From the cell containing the given text, extract its center point as [x, y] coordinate. 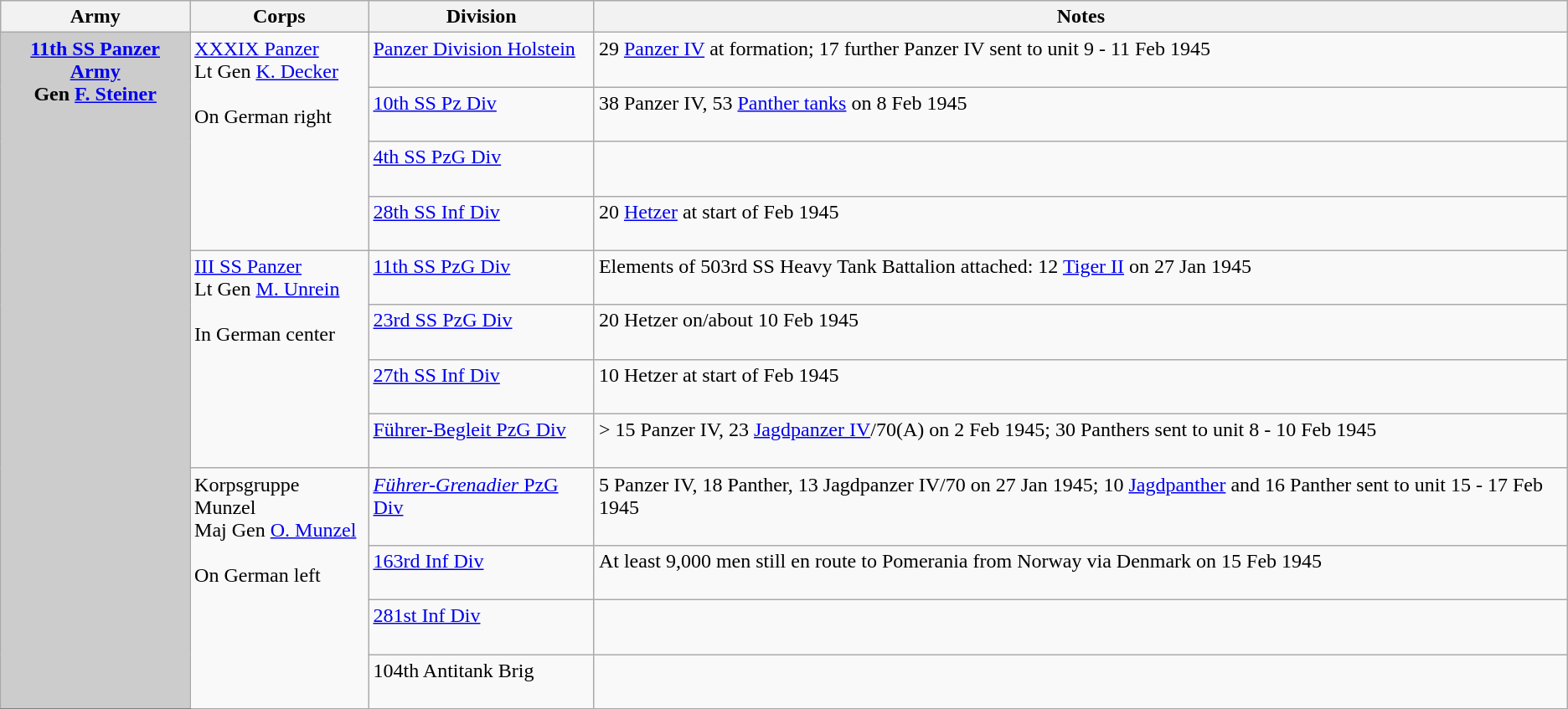
11th SS Panzer ArmyGen F. Steiner [95, 371]
Führer-Begleit PzG Div [481, 440]
20 Hetzer on/about 10 Feb 1945 [1081, 331]
5 Panzer IV, 18 Panther, 13 Jagdpanzer IV/70 on 27 Jan 1945; 10 Jagdpanther and 16 Panther sent to unit 15 - 17 Feb 1945 [1081, 506]
4th SS PzG Div [481, 169]
11th SS PzG Div [481, 278]
Division [481, 17]
281st Inf Div [481, 626]
Corps [280, 17]
10 Hetzer at start of Feb 1945 [1081, 387]
29 Panzer IV at formation; 17 further Panzer IV sent to unit 9 - 11 Feb 1945 [1081, 60]
Elements of 503rd SS Heavy Tank Battalion attached: 12 Tiger II on 27 Jan 1945 [1081, 278]
28th SS Inf Div [481, 223]
Notes [1081, 17]
Korpsgruppe MunzelMaj Gen O. MunzelOn German left [280, 588]
10th SS Pz Div [481, 114]
Führer-Grenadier PzG Div [481, 506]
38 Panzer IV, 53 Panther tanks on 8 Feb 1945 [1081, 114]
Army [95, 17]
20 Hetzer at start of Feb 1945 [1081, 223]
27th SS Inf Div [481, 387]
23rd SS PzG Div [481, 331]
XXXIX PanzerLt Gen K. DeckerOn German right [280, 141]
III SS PanzerLt Gen M. UnreinIn German center [280, 359]
> 15 Panzer IV, 23 Jagdpanzer IV/70(A) on 2 Feb 1945; 30 Panthers sent to unit 8 - 10 Feb 1945 [1081, 440]
163rd Inf Div [481, 573]
At least 9,000 men still en route to Pomerania from Norway via Denmark on 15 Feb 1945 [1081, 573]
Panzer Division Holstein [481, 60]
104th Antitank Brig [481, 681]
